From the cell containing the given text, extract its center point as (X, Y) coordinate. 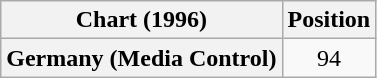
Germany (Media Control) (142, 58)
Position (329, 20)
Chart (1996) (142, 20)
94 (329, 58)
